For the text-containing cell, return its midpoint in (x, y) coordinate format. 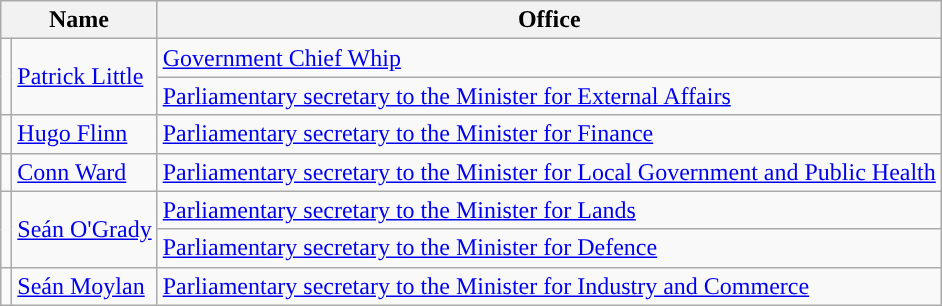
Parliamentary secretary to the Minister for Finance (549, 134)
Name (79, 20)
Seán O'Grady (84, 229)
Parliamentary secretary to the Minister for Industry and Commerce (549, 286)
Parliamentary secretary to the Minister for Local Government and Public Health (549, 172)
Parliamentary secretary to the Minister for Defence (549, 248)
Parliamentary secretary to the Minister for External Affairs (549, 96)
Government Chief Whip (549, 58)
Conn Ward (84, 172)
Office (549, 20)
Hugo Flinn (84, 134)
Patrick Little (84, 77)
Seán Moylan (84, 286)
Parliamentary secretary to the Minister for Lands (549, 210)
